Find where the given text appears and provide that cell's center as (x, y) coordinate. 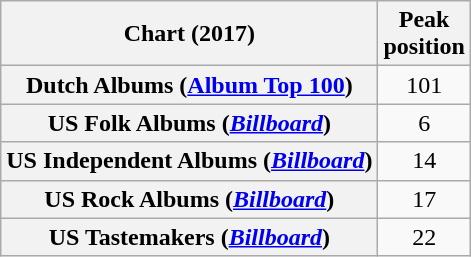
6 (424, 123)
14 (424, 161)
US Folk Albums (Billboard) (190, 123)
US Independent Albums (Billboard) (190, 161)
Peakposition (424, 34)
Chart (2017) (190, 34)
US Tastemakers (Billboard) (190, 237)
22 (424, 237)
101 (424, 85)
17 (424, 199)
US Rock Albums (Billboard) (190, 199)
Dutch Albums (Album Top 100) (190, 85)
